Search for the cell housing the specified text and yield its (X, Y) center coordinate. 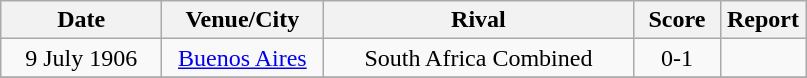
South Africa Combined (478, 58)
0-1 (677, 58)
Buenos Aires (242, 58)
Report (763, 20)
Rival (478, 20)
Date (82, 20)
Score (677, 20)
Venue/City (242, 20)
9 July 1906 (82, 58)
